For the text-containing cell, return its midpoint in (X, Y) coordinate format. 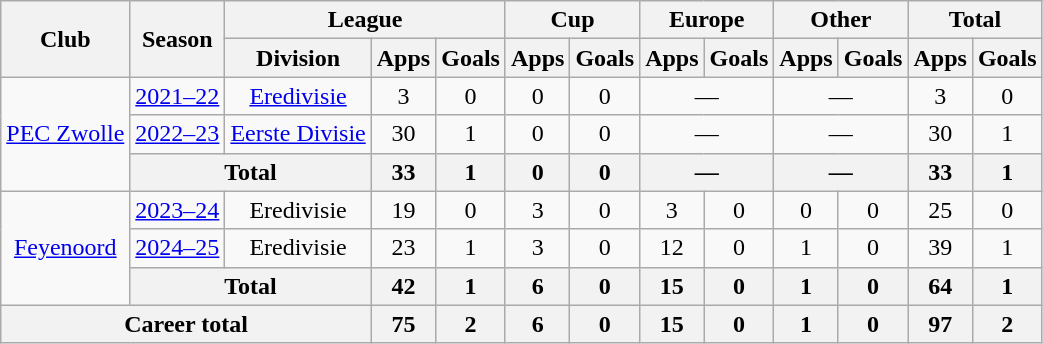
Cup (572, 20)
42 (403, 286)
2022–23 (178, 134)
64 (940, 286)
23 (403, 248)
Career total (186, 324)
Europe (707, 20)
PEC Zwolle (66, 134)
25 (940, 210)
75 (403, 324)
97 (940, 324)
Feyenoord (66, 248)
League (366, 20)
12 (672, 248)
39 (940, 248)
Other (841, 20)
Season (178, 39)
Eerste Divisie (298, 134)
Club (66, 39)
Division (298, 58)
2023–24 (178, 210)
19 (403, 210)
2021–22 (178, 96)
2024–25 (178, 248)
